Provide the (x, y) coordinate of the cell's center where the given text is located.  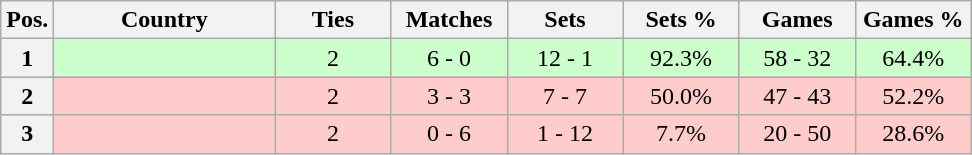
58 - 32 (797, 58)
12 - 1 (565, 58)
Sets % (681, 20)
Games % (913, 20)
1 - 12 (565, 134)
3 (28, 134)
Sets (565, 20)
Games (797, 20)
52.2% (913, 96)
Country (164, 20)
Ties (333, 20)
50.0% (681, 96)
Pos. (28, 20)
20 - 50 (797, 134)
7.7% (681, 134)
28.6% (913, 134)
Matches (449, 20)
3 - 3 (449, 96)
47 - 43 (797, 96)
6 - 0 (449, 58)
0 - 6 (449, 134)
64.4% (913, 58)
92.3% (681, 58)
7 - 7 (565, 96)
1 (28, 58)
